Extract the (X, Y) coordinate from the center of the cell holding the provided text.  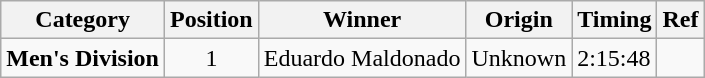
Eduardo Maldonado (362, 58)
Ref (680, 20)
Unknown (519, 58)
Position (212, 20)
Category (83, 20)
2:15:48 (614, 58)
1 (212, 58)
Timing (614, 20)
Men's Division (83, 58)
Origin (519, 20)
Winner (362, 20)
